For the text-containing cell, return its midpoint in [x, y] coordinate format. 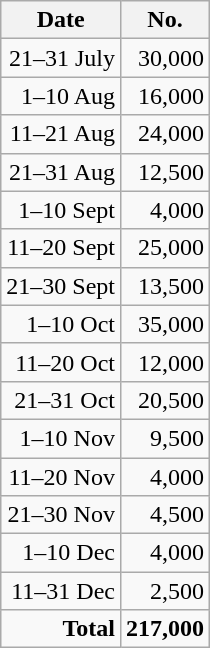
21–30 Nov [61, 515]
217,000 [164, 629]
11–31 Dec [61, 591]
No. [164, 20]
11–20 Oct [61, 362]
21–31 July [61, 58]
Total [61, 629]
Date [61, 20]
4,500 [164, 515]
20,500 [164, 400]
35,000 [164, 324]
1–10 Nov [61, 438]
1–10 Oct [61, 324]
21–31 Aug [61, 172]
21–30 Sept [61, 286]
21–31 Oct [61, 400]
1–10 Aug [61, 96]
25,000 [164, 248]
24,000 [164, 134]
30,000 [164, 58]
1–10 Dec [61, 553]
16,000 [164, 96]
11–20 Nov [61, 477]
12,000 [164, 362]
11–21 Aug [61, 134]
9,500 [164, 438]
12,500 [164, 172]
13,500 [164, 286]
11–20 Sept [61, 248]
2,500 [164, 591]
1–10 Sept [61, 210]
